Search for the cell housing the specified text and yield its [x, y] center coordinate. 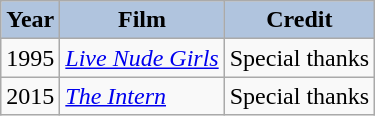
1995 [30, 58]
Film [142, 20]
The Intern [142, 96]
Live Nude Girls [142, 58]
Year [30, 20]
2015 [30, 96]
Credit [299, 20]
